Provide the [x, y] coordinate of the cell's center where the given text is located.  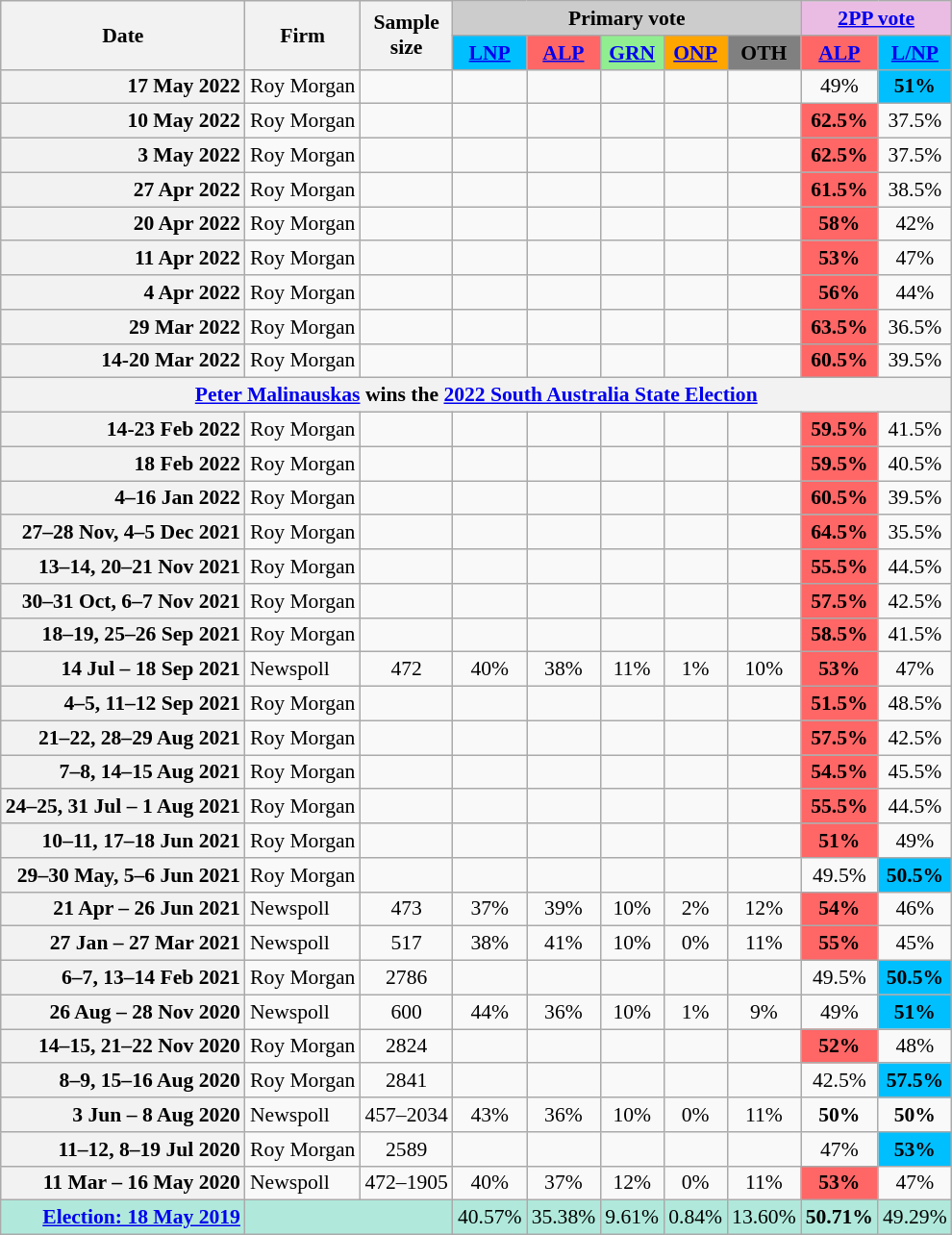
11–12, 8–19 Jul 2020 [123, 1149]
13.60% [764, 1218]
52% [839, 1046]
50.71% [839, 1218]
4–16 Jan 2022 [123, 498]
9% [764, 1012]
LNP [490, 53]
18–19, 25–26 Sep 2021 [123, 635]
54% [839, 909]
GRN [632, 53]
3 May 2022 [123, 156]
ONP [695, 53]
14-20 Mar 2022 [123, 361]
42% [915, 224]
14-23 Feb 2022 [123, 430]
29–30 May, 5–6 Jun 2021 [123, 875]
27 Jan – 27 Mar 2021 [123, 944]
Peter Malinauskas wins the 2022 South Australia State Election [477, 395]
41% [564, 944]
46% [915, 909]
27–28 Nov, 4–5 Dec 2021 [123, 533]
517 [406, 944]
56% [839, 292]
472–1905 [406, 1183]
2% [695, 909]
30–31 Oct, 6–7 Nov 2021 [123, 601]
4 Apr 2022 [123, 292]
61.5% [839, 189]
40.5% [915, 464]
35.5% [915, 533]
48.5% [915, 704]
64.5% [839, 533]
472 [406, 669]
51.5% [839, 704]
45% [915, 944]
OTH [764, 53]
7–8, 14–15 Aug 2021 [123, 772]
24–25, 31 Jul – 1 Aug 2021 [123, 807]
38.5% [915, 189]
29 Mar 2022 [123, 327]
2824 [406, 1046]
2PP vote [877, 18]
20 Apr 2022 [123, 224]
17 May 2022 [123, 87]
11 Mar – 16 May 2020 [123, 1183]
27 Apr 2022 [123, 189]
21 Apr – 26 Jun 2021 [123, 909]
26 Aug – 28 Nov 2020 [123, 1012]
14 Jul – 18 Sep 2021 [123, 669]
10 May 2022 [123, 121]
6–7, 13–14 Feb 2021 [123, 978]
2841 [406, 1081]
35.38% [564, 1218]
2786 [406, 978]
11 Apr 2022 [123, 259]
49.29% [915, 1218]
Election: 18 May 2019 [123, 1218]
Primary vote [627, 18]
14–15, 21–22 Nov 2020 [123, 1046]
9.61% [632, 1218]
L/NP [915, 53]
Date [123, 35]
457–2034 [406, 1115]
39% [564, 909]
4–5, 11–12 Sep 2021 [123, 704]
600 [406, 1012]
3 Jun – 8 Aug 2020 [123, 1115]
18 Feb 2022 [123, 464]
43% [490, 1115]
58.5% [839, 635]
63.5% [839, 327]
473 [406, 909]
45.5% [915, 772]
Samplesize [406, 35]
55% [839, 944]
0.84% [695, 1218]
58% [839, 224]
2589 [406, 1149]
13–14, 20–21 Nov 2021 [123, 567]
54.5% [839, 772]
21–22, 28–29 Aug 2021 [123, 738]
36.5% [915, 327]
Firm [302, 35]
10–11, 17–18 Jun 2021 [123, 841]
8–9, 15–16 Aug 2020 [123, 1081]
40.57% [490, 1218]
48% [915, 1046]
